Pinpoint the cell where the given text exists, returning its (X, Y) midpoint coordinate. 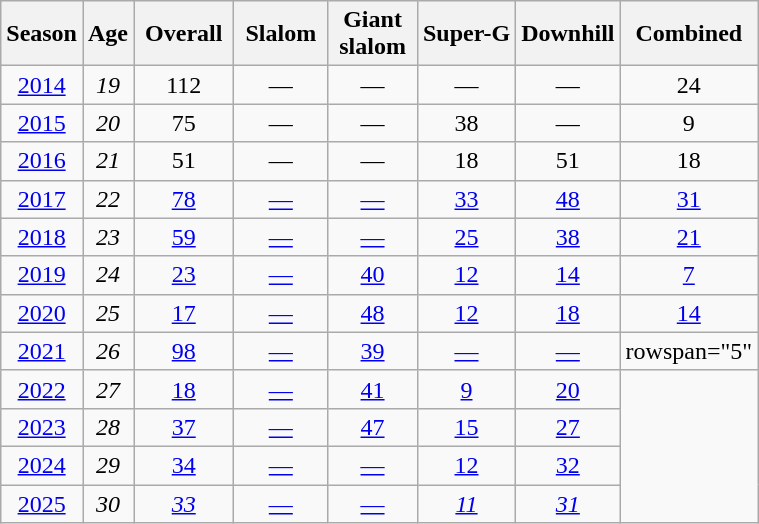
2020 (42, 313)
Combined (689, 34)
2015 (42, 123)
11 (466, 503)
78 (184, 199)
Slalom (281, 34)
Super-G (466, 34)
26 (108, 351)
29 (108, 465)
30 (108, 503)
2016 (42, 161)
Season (42, 34)
Overall (184, 34)
41 (373, 389)
34 (184, 465)
112 (184, 85)
32 (568, 465)
22 (108, 199)
59 (184, 237)
2022 (42, 389)
75 (184, 123)
2025 (42, 503)
40 (373, 275)
rowspan="5" (689, 351)
2021 (42, 351)
98 (184, 351)
Age (108, 34)
2017 (42, 199)
17 (184, 313)
2014 (42, 85)
2024 (42, 465)
28 (108, 427)
Downhill (568, 34)
19 (108, 85)
2023 (42, 427)
2018 (42, 237)
7 (689, 275)
37 (184, 427)
15 (466, 427)
39 (373, 351)
47 (373, 427)
Giant slalom (373, 34)
2019 (42, 275)
